Output the (X, Y) coordinate of the center of the cell containing the given text.  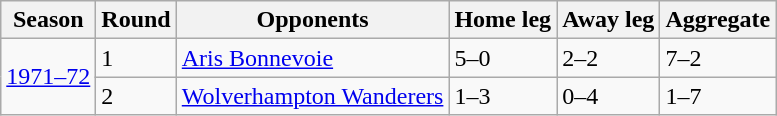
7–2 (718, 58)
0–4 (608, 96)
Away leg (608, 20)
Opponents (312, 20)
Aggregate (718, 20)
Aris Bonnevoie (312, 58)
5–0 (503, 58)
1–3 (503, 96)
Season (48, 20)
1–7 (718, 96)
Home leg (503, 20)
2–2 (608, 58)
Wolverhampton Wanderers (312, 96)
1 (136, 58)
Round (136, 20)
2 (136, 96)
1971–72 (48, 77)
